Detect which cell encompasses the target text, then output its [x, y] center coordinate. 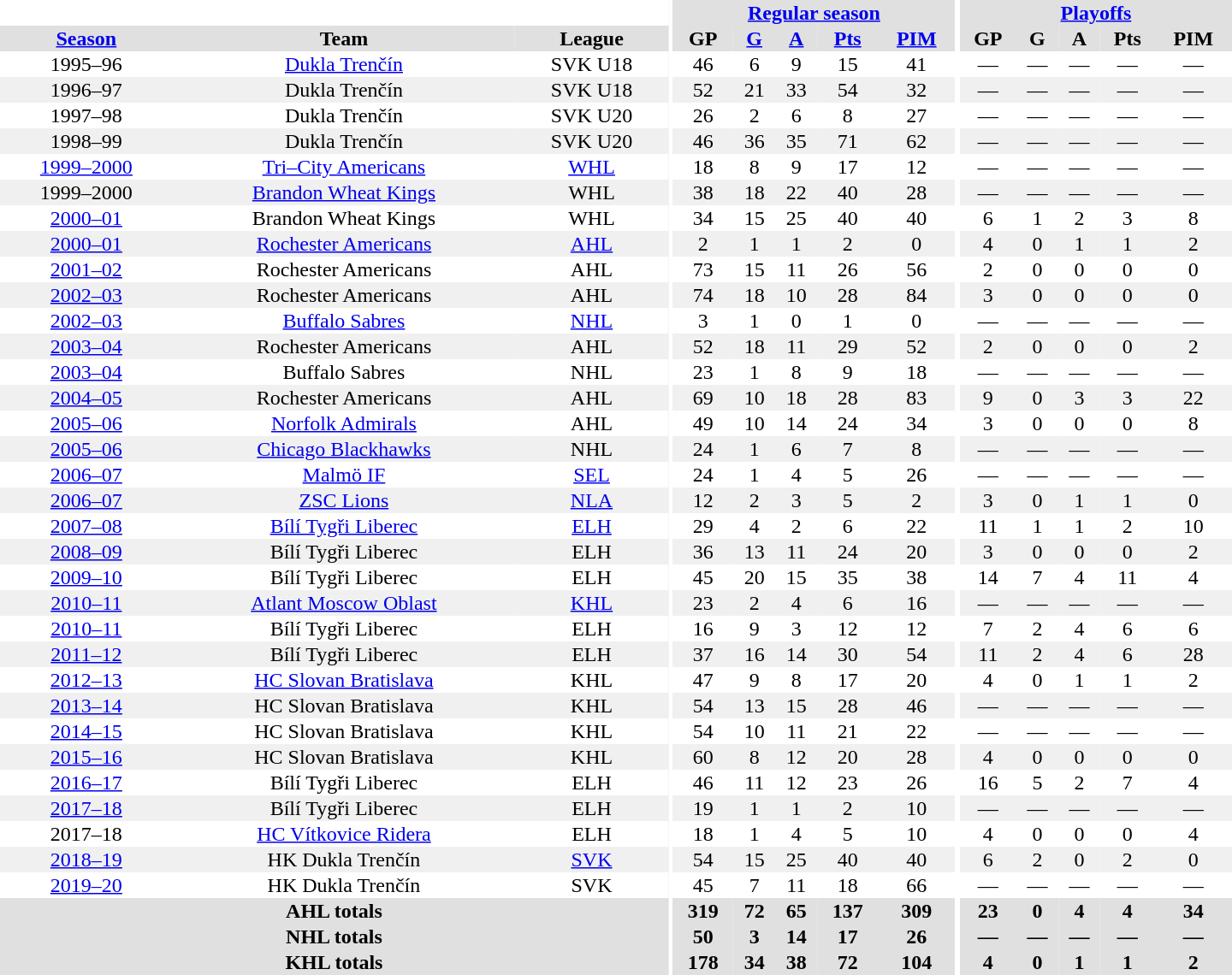
Playoffs [1096, 13]
2015–16 [86, 757]
62 [916, 141]
319 [703, 911]
69 [703, 398]
SEL [592, 475]
2013–14 [86, 706]
NHL totals [334, 937]
178 [703, 962]
137 [847, 911]
2016–17 [86, 783]
2007–08 [86, 526]
27 [916, 115]
ZSC Lions [344, 500]
2011–12 [86, 654]
Atlant Moscow Oblast [344, 603]
1995–96 [86, 64]
Tri–City Americans [344, 167]
66 [916, 885]
KHL totals [334, 962]
Season [86, 38]
Norfolk Admirals [344, 423]
League [592, 38]
47 [703, 680]
49 [703, 423]
HC Vítkovice Ridera [344, 834]
2001–02 [86, 269]
73 [703, 269]
50 [703, 937]
2018–19 [86, 860]
2019–20 [86, 885]
30 [847, 654]
1998–99 [86, 141]
84 [916, 295]
71 [847, 141]
2008–09 [86, 552]
2009–10 [86, 577]
AHL totals [334, 911]
NLA [592, 500]
65 [796, 911]
19 [703, 808]
41 [916, 64]
Malmö IF [344, 475]
2014–15 [86, 731]
1997–98 [86, 115]
2012–13 [86, 680]
56 [916, 269]
83 [916, 398]
33 [796, 90]
32 [916, 90]
37 [703, 654]
Chicago Blackhawks [344, 449]
Team [344, 38]
60 [703, 757]
2004–05 [86, 398]
Regular season [814, 13]
74 [703, 295]
309 [916, 911]
104 [916, 962]
1996–97 [86, 90]
